Determine the [X, Y] coordinate at the center of the cell enclosing the given text.  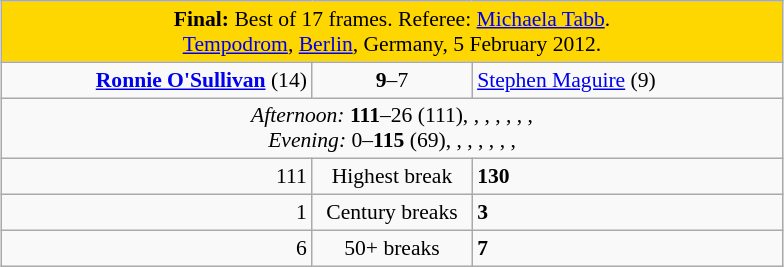
50+ breaks [392, 248]
Stephen Maguire (9) [627, 80]
9–7 [392, 80]
Century breaks [392, 213]
Ronnie O'Sullivan (14) [157, 80]
1 [157, 213]
3 [627, 213]
7 [627, 248]
6 [157, 248]
111 [157, 177]
Highest break [392, 177]
Final: Best of 17 frames. Referee: Michaela Tabb.Tempodrom, Berlin, Germany, 5 February 2012. [392, 32]
Afternoon: 111–26 (111), , , , , , , Evening: 0–115 (69), , , , , , , [392, 128]
130 [627, 177]
